Return [X, Y] of the center of cell containing provided text 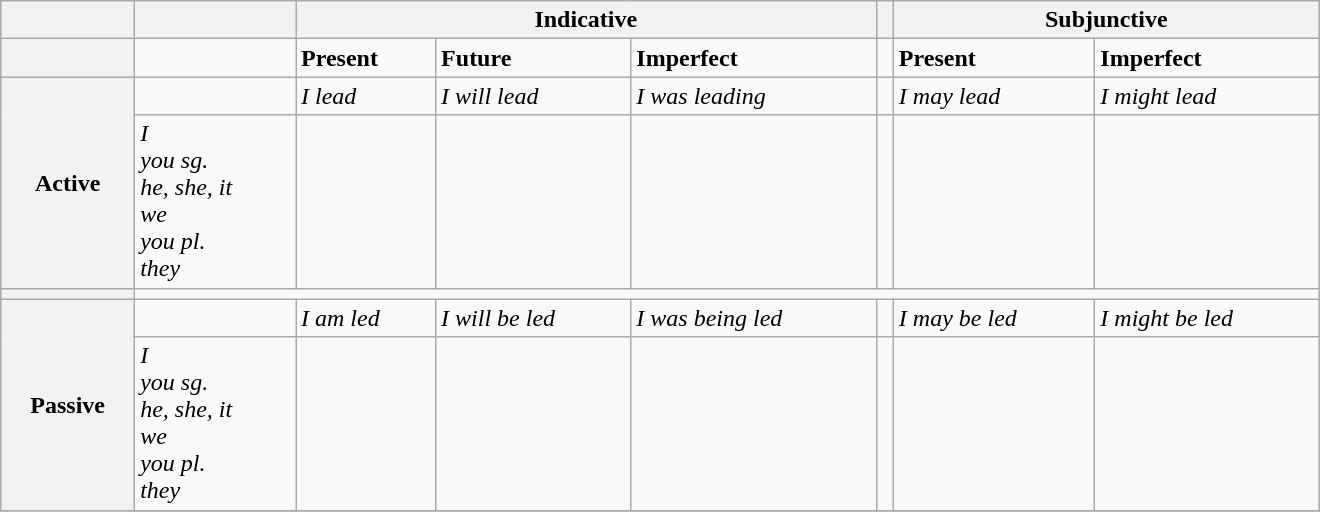
I will be led [534, 318]
Future [534, 58]
I may be led [994, 318]
Passive [68, 404]
I might lead [1207, 96]
I was being led [754, 318]
I will lead [534, 96]
Active [68, 182]
I may lead [994, 96]
I might be led [1207, 318]
I lead [366, 96]
I was leading [754, 96]
Indicative [586, 20]
I am led [366, 318]
Subjunctive [1106, 20]
